Scan for the cell matching the given text and deliver its [x, y] coordinate at center. 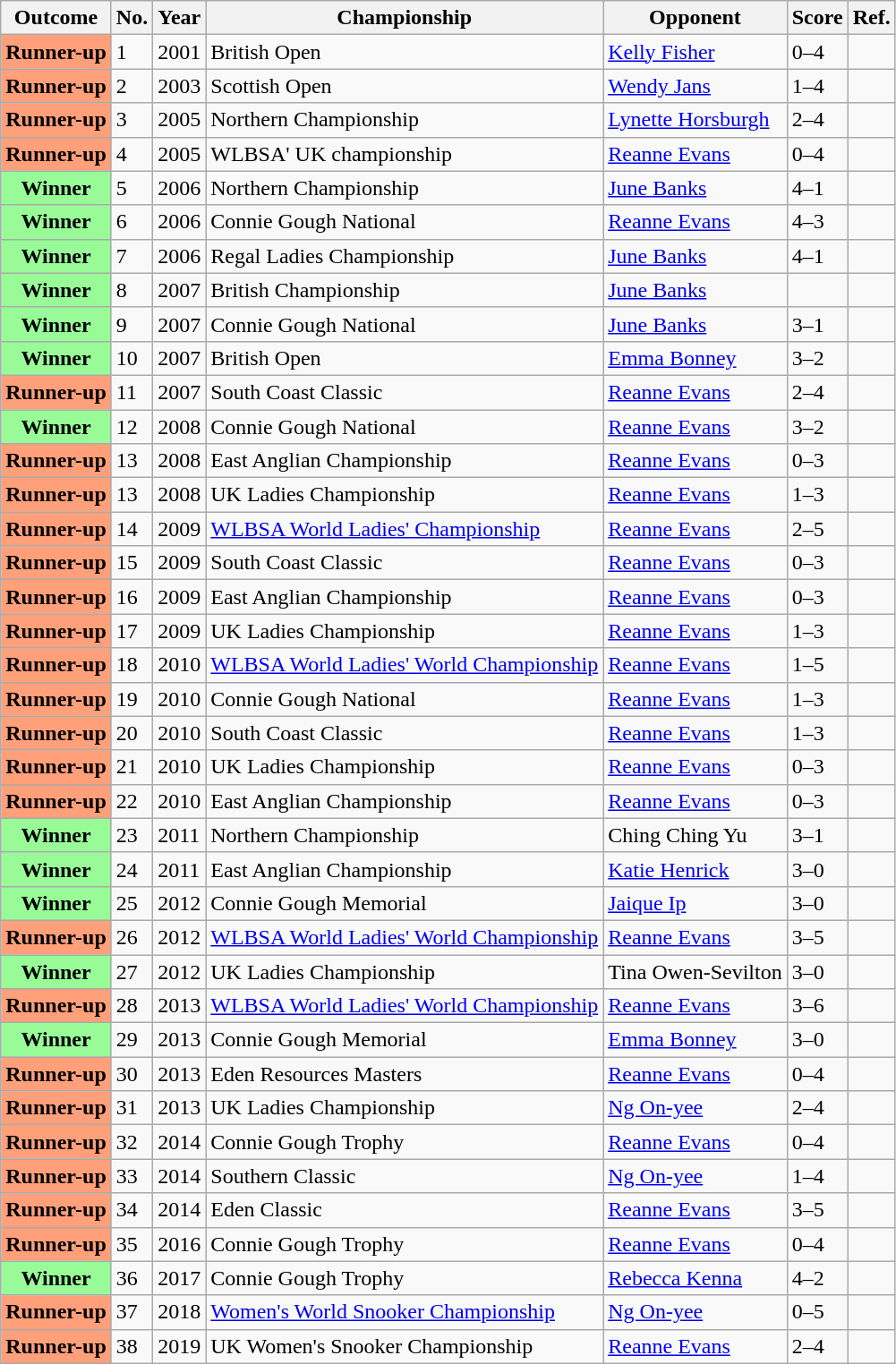
Championship [405, 18]
2017 [179, 1278]
No. [132, 18]
UK Women's Snooker Championship [405, 1346]
38 [132, 1346]
37 [132, 1312]
18 [132, 665]
15 [132, 563]
2019 [179, 1346]
7 [132, 256]
2 [132, 86]
Tina Owen-Sevilton [695, 971]
33 [132, 1176]
2003 [179, 86]
8 [132, 290]
4 [132, 154]
6 [132, 222]
Lynette Horsburgh [695, 120]
3–6 [817, 1006]
Women's World Snooker Championship [405, 1312]
0–5 [817, 1312]
16 [132, 597]
30 [132, 1074]
2001 [179, 52]
Opponent [695, 18]
Scottish Open [405, 86]
Southern Classic [405, 1176]
36 [132, 1278]
32 [132, 1142]
28 [132, 1006]
9 [132, 324]
Regal Ladies Championship [405, 256]
12 [132, 427]
27 [132, 971]
10 [132, 358]
Ching Ching Yu [695, 835]
Outcome [56, 18]
31 [132, 1108]
British Championship [405, 290]
23 [132, 835]
19 [132, 699]
14 [132, 529]
4–2 [817, 1278]
17 [132, 631]
29 [132, 1040]
2–5 [817, 529]
WLBSA' UK championship [405, 154]
22 [132, 801]
2016 [179, 1244]
Score [817, 18]
24 [132, 869]
35 [132, 1244]
3 [132, 120]
5 [132, 188]
Year [179, 18]
Ref. [872, 18]
Kelly Fisher [695, 52]
1–5 [817, 665]
21 [132, 767]
Eden Resources Masters [405, 1074]
2018 [179, 1312]
25 [132, 903]
4–3 [817, 222]
20 [132, 733]
Katie Henrick [695, 869]
WLBSA World Ladies' Championship [405, 529]
26 [132, 937]
Eden Classic [405, 1210]
Wendy Jans [695, 86]
Jaique Ip [695, 903]
Rebecca Kenna [695, 1278]
11 [132, 392]
34 [132, 1210]
1 [132, 52]
